Pinpoint the cell where the given text exists, returning its (X, Y) midpoint coordinate. 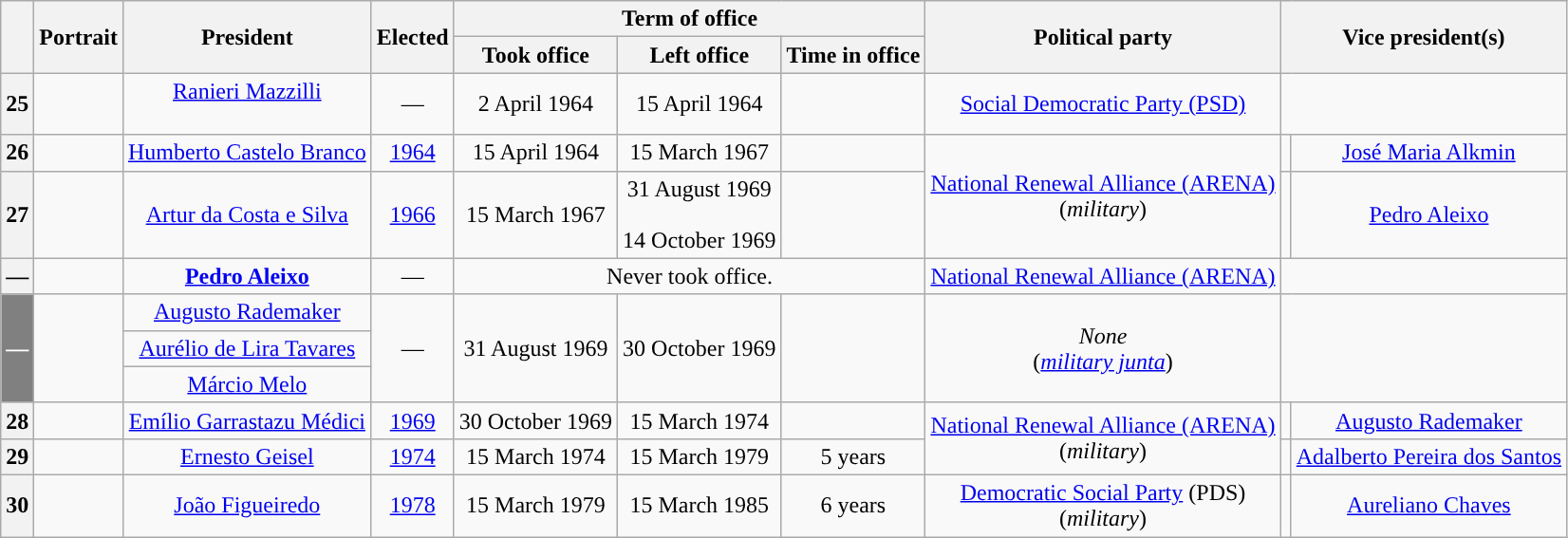
Márcio Melo (247, 384)
Time in office (853, 55)
João Figueiredo (247, 505)
6 years (853, 505)
Portrait (79, 37)
President (247, 37)
Aurélio de Lira Tavares (247, 348)
30 (17, 505)
Left office (700, 55)
31 August 196914 October 1969 (700, 214)
31 August 1969 (535, 348)
Term of office (689, 19)
Humberto Castelo Branco (247, 153)
Ranieri Mazzilli (247, 104)
Ernesto Geisel (247, 456)
1974 (412, 456)
1966 (412, 214)
1969 (412, 420)
27 (17, 214)
Adalberto Pereira dos Santos (1428, 456)
National Renewal Alliance (ARENA) (1103, 276)
José Maria Alkmin (1428, 153)
15 March 1985 (700, 505)
2 April 1964 (535, 104)
26 (17, 153)
25 (17, 104)
Never took office. (689, 276)
1978 (412, 505)
Political party (1103, 37)
Artur da Costa e Silva (247, 214)
Aureliano Chaves (1428, 505)
Elected (412, 37)
28 (17, 420)
Took office (535, 55)
1964 (412, 153)
29 (17, 456)
5 years (853, 456)
Emílio Garrastazu Médici (247, 420)
Democratic Social Party (PDS)(military) (1103, 505)
None(military junta) (1103, 348)
Social Democratic Party (PSD) (1103, 104)
Vice president(s) (1424, 37)
